Provide the [x, y] coordinate of the cell's center where the given text is located.  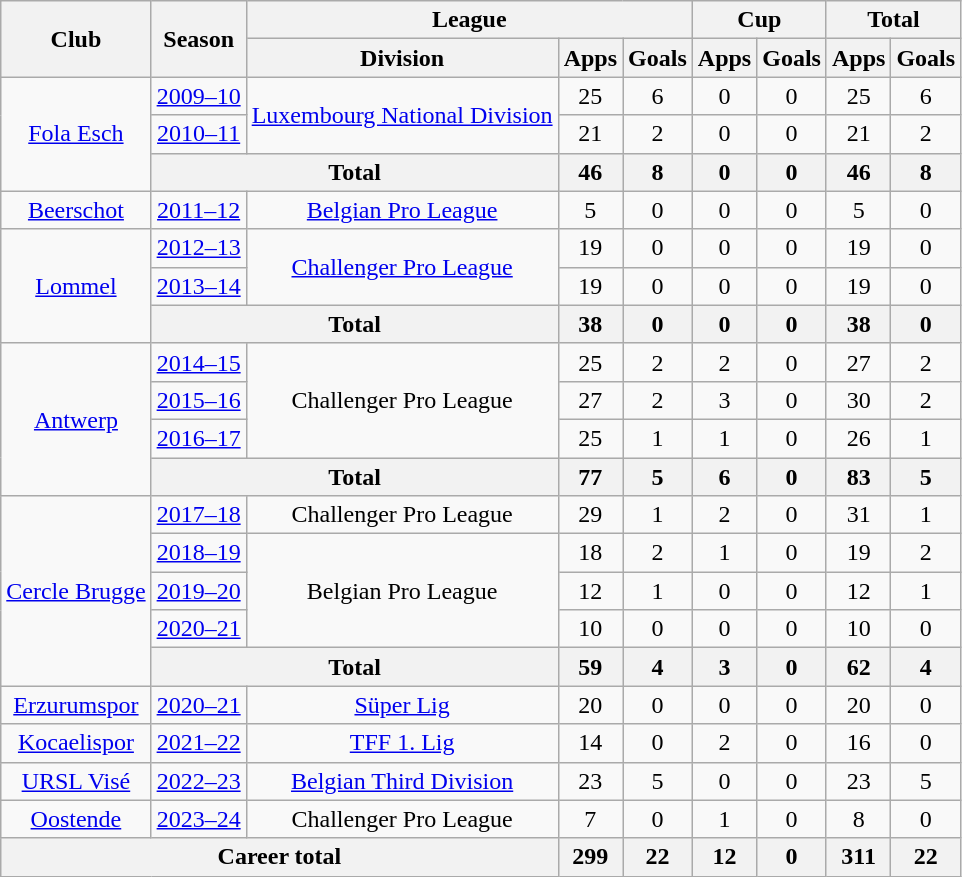
2022–23 [198, 781]
Career total [280, 857]
83 [858, 477]
2014–15 [198, 362]
2017–18 [198, 515]
2013–14 [198, 286]
31 [858, 515]
Erzurumspor [76, 705]
Cercle Brugge [76, 591]
2011–12 [198, 210]
2010–11 [198, 134]
30 [858, 400]
2015–16 [198, 400]
URSL Visé [76, 781]
2016–17 [198, 438]
League [469, 20]
Antwerp [76, 419]
Belgian Third Division [402, 781]
2023–24 [198, 819]
14 [590, 743]
29 [590, 515]
311 [858, 857]
7 [590, 819]
TFF 1. Lig [402, 743]
Luxembourg National Division [402, 115]
Fola Esch [76, 134]
Kocaelispor [76, 743]
26 [858, 438]
77 [590, 477]
Cup [759, 20]
Oostende [76, 819]
Season [198, 39]
16 [858, 743]
Süper Lig [402, 705]
18 [590, 553]
2019–20 [198, 591]
2021–22 [198, 743]
Club [76, 39]
62 [858, 667]
Division [402, 58]
2018–19 [198, 553]
2012–13 [198, 248]
59 [590, 667]
2009–10 [198, 96]
Beerschot [76, 210]
299 [590, 857]
Lommel [76, 286]
